Capture the cell that displays the provided text and extract its [X, Y] central coordinate. 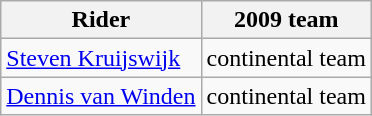
Dennis van Winden [101, 96]
Steven Kruijswijk [101, 58]
2009 team [286, 20]
Rider [101, 20]
